Extract the [X, Y] coordinate from the center of the cell holding the provided text.  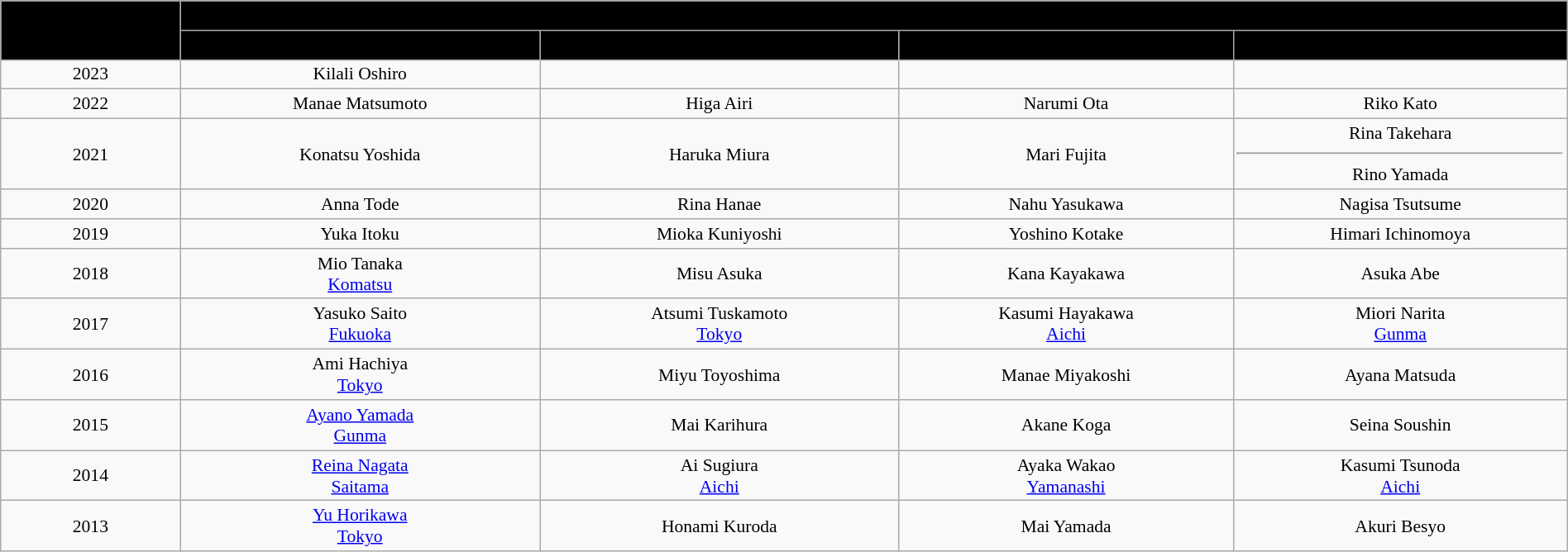
Mioka Kuniyoshi [719, 234]
Seina Soushin [1400, 425]
Himari Ichinomoya [1400, 234]
Ayaka WakaoYamanashi [1066, 476]
Konatsu Yoshida [361, 155]
Nagisa Tsutsume [1400, 204]
Earth [361, 45]
Ami HachiyaTokyo [361, 375]
Yu HorikawaTokyo [361, 526]
Kana Kayakawa [1066, 274]
Akuri Besyo [1400, 526]
Reina NagataSaitama [361, 476]
Fire [1400, 45]
Yuka Itoku [361, 234]
2021 [91, 155]
Higa Airi [719, 104]
Mai Karihura [719, 425]
Manae Miyakoshi [1066, 375]
Haruka Miura [719, 155]
Yoshino Kotake [1066, 234]
Rina TakeharaRino Yamada [1400, 155]
Mai Yamada [1066, 526]
Kilali Oshiro [361, 74]
2013 [91, 526]
Riko Kato [1400, 104]
Ayana Matsuda [1400, 375]
Nahu Yasukawa [1066, 204]
Miori NaritaGunma [1400, 324]
Rina Hanae [719, 204]
Mari Fujita [1066, 155]
Manae Matsumoto [361, 104]
2014 [91, 476]
2018 [91, 274]
2017 [91, 324]
Honami Kuroda [719, 526]
Ayano YamadaGunma [361, 425]
Anna Tode [361, 204]
Akane Koga [1066, 425]
2023 [91, 74]
Atsumi TuskamotoTokyo [719, 324]
Miyu Toyoshima [719, 375]
2015 [91, 425]
Ai SugiuraAichi [719, 476]
2022 [91, 104]
Asuka Abe [1400, 274]
2016 [91, 375]
Year [91, 30]
Mio TanakaKomatsu [361, 274]
Miss Earth Japan Elemental Court Titlists [873, 16]
Kasumi TsunodaAichi [1400, 476]
Air [719, 45]
Yasuko SaitoFukuoka [361, 324]
Water [1066, 45]
Kasumi HayakawaAichi [1066, 324]
Narumi Ota [1066, 104]
Misu Asuka [719, 274]
2019 [91, 234]
2020 [91, 204]
